Find where the given text appears and provide that cell's center as [X, Y] coordinate. 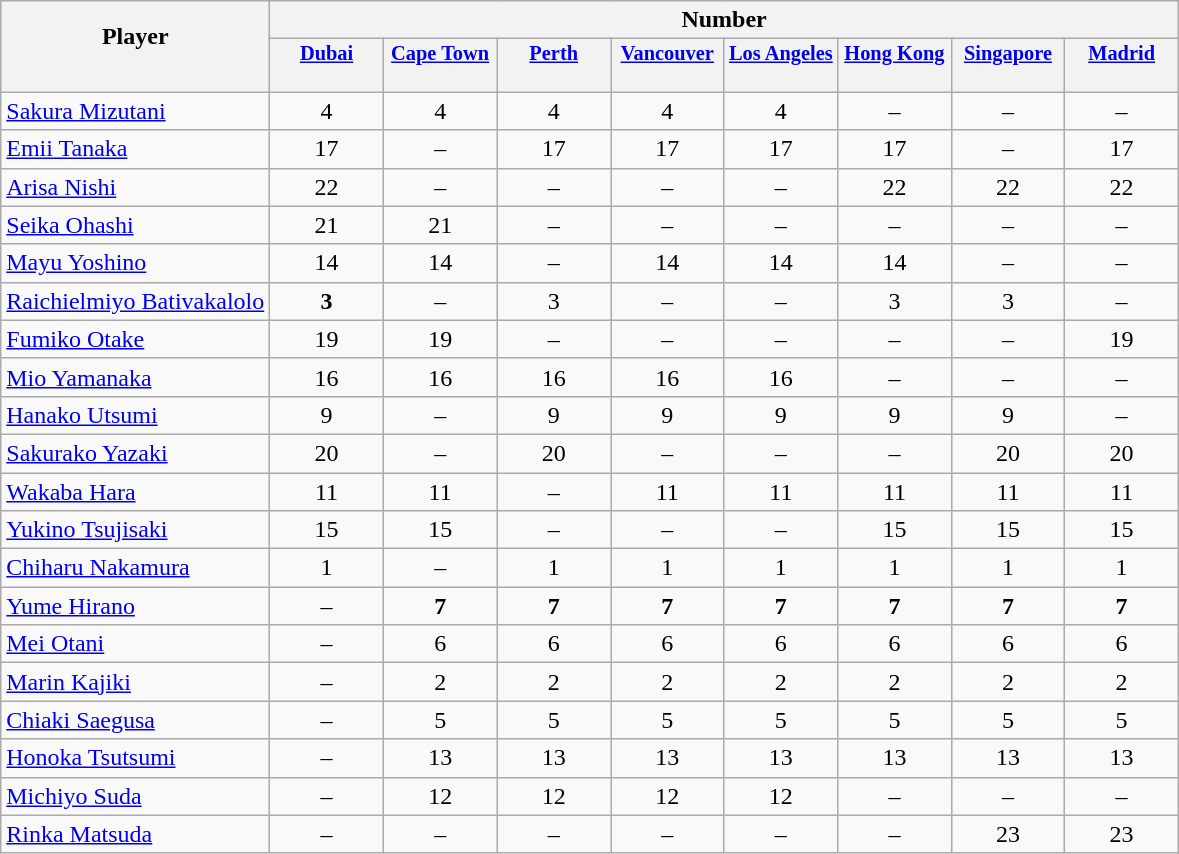
Raichielmiyo Bativakalolo [136, 301]
Yume Hirano [136, 606]
Dubai [327, 54]
Vancouver [667, 54]
Hong Kong [895, 54]
Honoka Tsutsumi [136, 758]
Sakurako Yazaki [136, 453]
Yukino Tsujisaki [136, 530]
Fumiko Otake [136, 339]
Madrid [1122, 54]
Los Angeles [781, 54]
Seika Ohashi [136, 225]
Hanako Utsumi [136, 415]
Michiyo Suda [136, 796]
Mio Yamanaka [136, 377]
Mei Otani [136, 644]
Chiaki Saegusa [136, 720]
Sakura Mizutani [136, 111]
Mayu Yoshino [136, 263]
Perth [554, 54]
Number [724, 20]
Marin Kajiki [136, 682]
Arisa Nishi [136, 187]
Player [136, 36]
Cape Town [440, 54]
Emii Tanaka [136, 149]
Singapore [1008, 54]
Chiharu Nakamura [136, 568]
Wakaba Hara [136, 491]
Rinka Matsuda [136, 834]
